Pinpoint the cell where the given text exists, returning its (X, Y) midpoint coordinate. 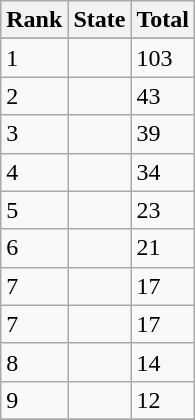
5 (34, 210)
6 (34, 248)
103 (163, 58)
2 (34, 96)
39 (163, 134)
1 (34, 58)
Total (163, 20)
14 (163, 362)
3 (34, 134)
State (100, 20)
34 (163, 172)
23 (163, 210)
9 (34, 400)
8 (34, 362)
Rank (34, 20)
21 (163, 248)
43 (163, 96)
12 (163, 400)
4 (34, 172)
